Return the [X, Y] coordinate for the center point of the cell that contains the specified text.  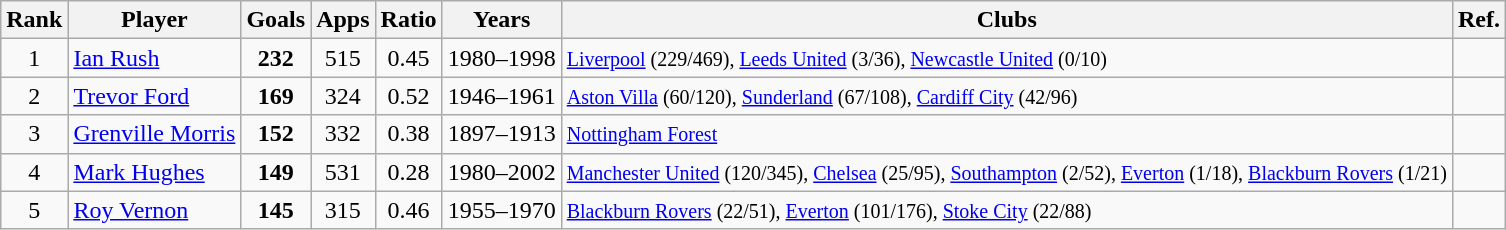
0.28 [408, 172]
5 [34, 210]
169 [276, 96]
1980–1998 [502, 58]
232 [276, 58]
Rank [34, 20]
1955–1970 [502, 210]
1980–2002 [502, 172]
531 [343, 172]
0.52 [408, 96]
145 [276, 210]
1 [34, 58]
149 [276, 172]
2 [34, 96]
332 [343, 134]
Years [502, 20]
Mark Hughes [154, 172]
515 [343, 58]
Roy Vernon [154, 210]
Player [154, 20]
Goals [276, 20]
324 [343, 96]
Apps [343, 20]
0.45 [408, 58]
Ratio [408, 20]
Clubs [1006, 20]
0.38 [408, 134]
Grenville Morris [154, 134]
Manchester United (120/345), Chelsea (25/95), Southampton (2/52), Everton (1/18), Blackburn Rovers (1/21) [1006, 172]
315 [343, 210]
4 [34, 172]
Ref. [1478, 20]
Liverpool (229/469), Leeds United (3/36), Newcastle United (0/10) [1006, 58]
152 [276, 134]
Trevor Ford [154, 96]
Blackburn Rovers (22/51), Everton (101/176), Stoke City (22/88) [1006, 210]
Aston Villa (60/120), Sunderland (67/108), Cardiff City (42/96) [1006, 96]
Nottingham Forest [1006, 134]
3 [34, 134]
1897–1913 [502, 134]
1946–1961 [502, 96]
0.46 [408, 210]
Ian Rush [154, 58]
